Return (X, Y) of the center of cell containing provided text 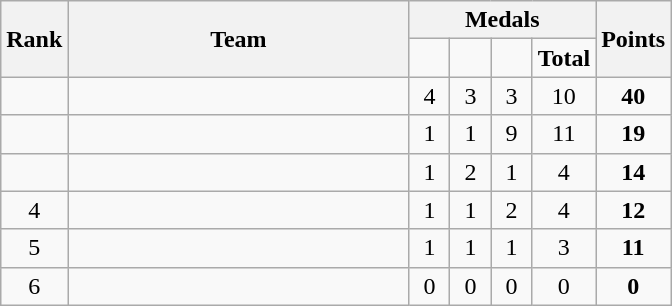
19 (634, 134)
5 (34, 248)
Team (238, 39)
6 (34, 286)
Total (564, 58)
Rank (34, 39)
Points (634, 39)
10 (564, 96)
14 (634, 172)
9 (512, 134)
Medals (502, 20)
40 (634, 96)
12 (634, 210)
